Return the [x, y] coordinate for the center point of the cell that contains the specified text.  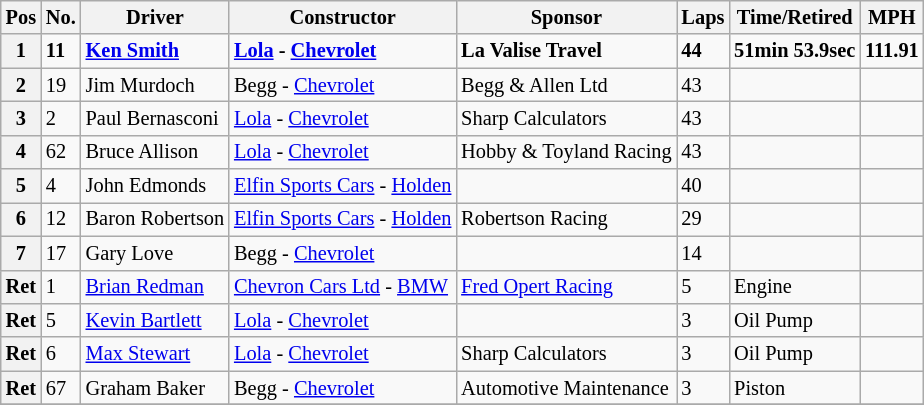
Gary Love [155, 253]
111.91 [892, 51]
MPH [892, 17]
Laps [704, 17]
Kevin Bartlett [155, 320]
29 [704, 219]
44 [704, 51]
Driver [155, 17]
14 [704, 253]
Begg & Allen Ltd [566, 85]
62 [61, 152]
La Valise Travel [566, 51]
11 [61, 51]
Jim Murdoch [155, 85]
Time/Retired [794, 17]
Automotive Maintenance [566, 388]
Bruce Allison [155, 152]
Ken Smith [155, 51]
Hobby & Toyland Racing [566, 152]
67 [61, 388]
Pos [21, 17]
Graham Baker [155, 388]
Fred Opert Racing [566, 287]
Piston [794, 388]
Max Stewart [155, 354]
No. [61, 17]
7 [21, 253]
Chevron Cars Ltd - BMW [342, 287]
John Edmonds [155, 186]
Sponsor [566, 17]
12 [61, 219]
Brian Redman [155, 287]
17 [61, 253]
19 [61, 85]
Baron Robertson [155, 219]
51min 53.9sec [794, 51]
Robertson Racing [566, 219]
40 [704, 186]
Engine [794, 287]
Paul Bernasconi [155, 118]
Constructor [342, 17]
